Pinpoint the cell where the given text exists, returning its (X, Y) midpoint coordinate. 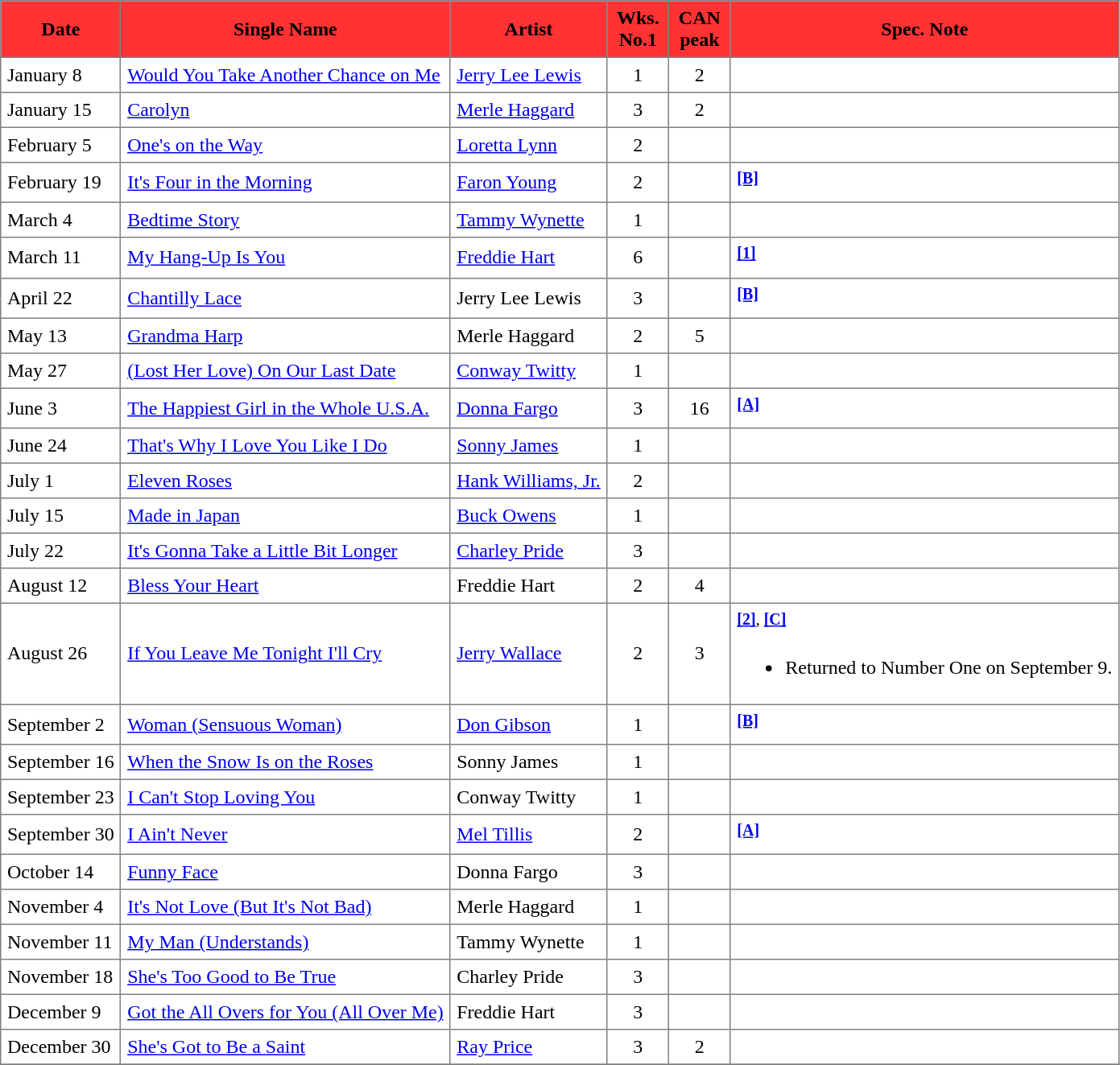
[2], [C]Returned to Number One on September 9. (924, 654)
She's Got to Be a Saint (285, 1047)
[1] (924, 258)
April 22 (61, 298)
Made in Japan (285, 516)
July 1 (61, 481)
The Happiest Girl in the Whole U.S.A. (285, 408)
January 8 (61, 75)
Chantilly Lace (285, 298)
Eleven Roses (285, 481)
Single Name (285, 29)
May 13 (61, 336)
Woman (Sensuous Woman) (285, 724)
Would You Take Another Chance on Me (285, 75)
July 15 (61, 516)
August 12 (61, 586)
Got the All Overs for You (All Over Me) (285, 1013)
Mel Tillis (528, 835)
5 (700, 336)
I Can't Stop Loving You (285, 797)
January 15 (61, 110)
November 11 (61, 943)
July 22 (61, 551)
Faron Young (528, 183)
If You Leave Me Tonight I'll Cry (285, 654)
CAN peak (700, 29)
Grandma Harp (285, 336)
November 4 (61, 907)
March 4 (61, 221)
February 5 (61, 145)
6 (638, 258)
Date (61, 29)
One's on the Way (285, 145)
September 30 (61, 835)
That's Why I Love You Like I Do (285, 446)
Ray Price (528, 1047)
It's Four in the Morning (285, 183)
October 14 (61, 873)
June 3 (61, 408)
Jerry Wallace (528, 654)
I Ain't Never (285, 835)
4 (700, 586)
Buck Owens (528, 516)
Artist (528, 29)
My Hang-Up Is You (285, 258)
Don Gibson (528, 724)
Hank Williams, Jr. (528, 481)
September 16 (61, 762)
March 11 (61, 258)
September 23 (61, 797)
November 18 (61, 977)
She's Too Good to Be True (285, 977)
Spec. Note (924, 29)
Funny Face (285, 873)
(Lost Her Love) On Our Last Date (285, 371)
It's Gonna Take a Little Bit Longer (285, 551)
June 24 (61, 446)
December 9 (61, 1013)
Bedtime Story (285, 221)
It's Not Love (But It's Not Bad) (285, 907)
August 26 (61, 654)
16 (700, 408)
My Man (Understands) (285, 943)
May 27 (61, 371)
Carolyn (285, 110)
December 30 (61, 1047)
Loretta Lynn (528, 145)
Bless Your Heart (285, 586)
September 2 (61, 724)
Wks. No.1 (638, 29)
When the Snow Is on the Roses (285, 762)
February 19 (61, 183)
